From the cell containing the given text, extract its center point as (x, y) coordinate. 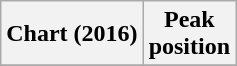
Peakposition (189, 34)
Chart (2016) (72, 34)
